Return the [X, Y] coordinate for the center point of the cell that contains the specified text.  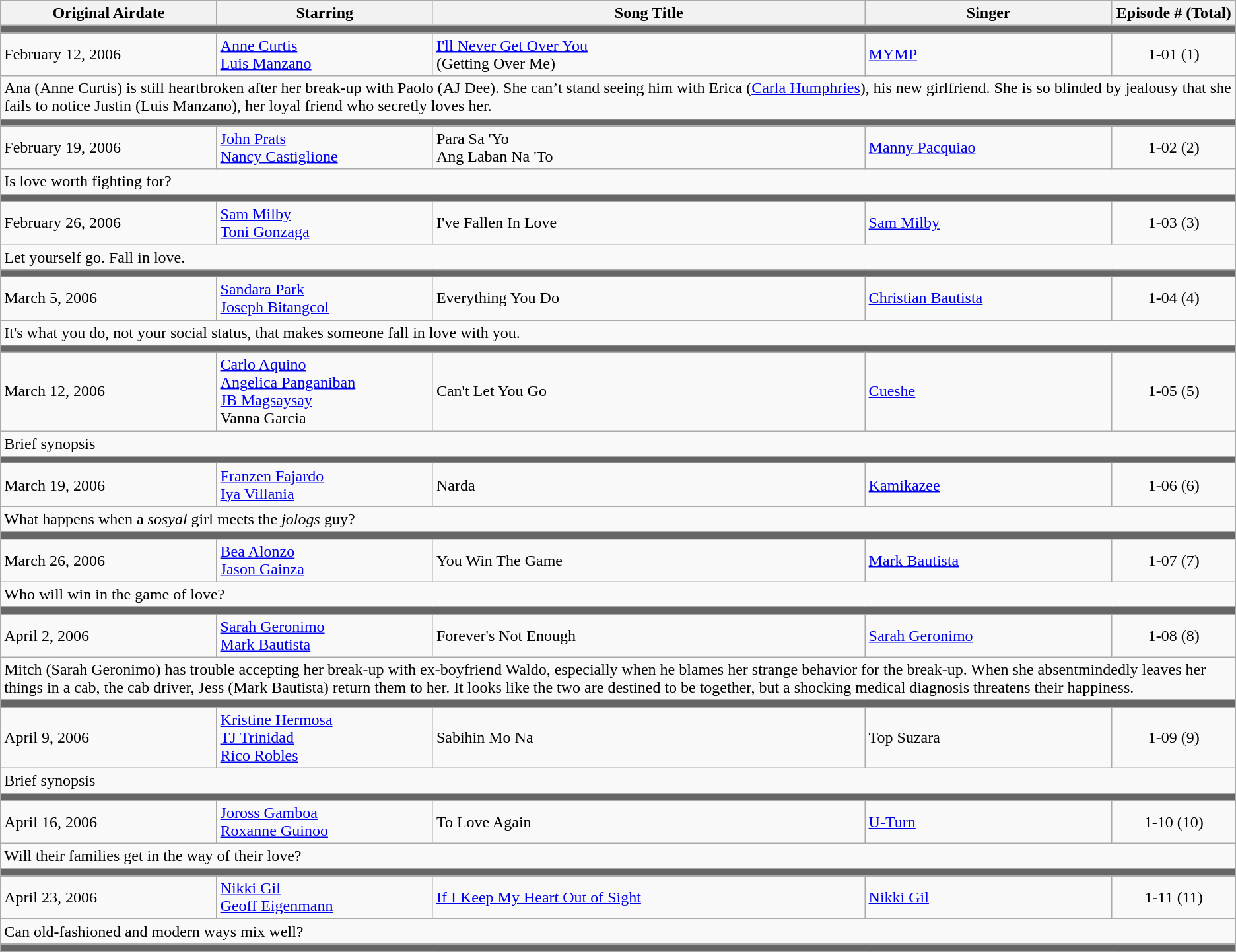
Top Suzara [988, 737]
Sarah Geronimo [988, 635]
1-10 (10) [1174, 823]
April 23, 2006 [108, 898]
Anne Curtis Luis Manzano [325, 54]
Joross Gamboa Roxanne Guinoo [325, 823]
Is love worth fighting for? [618, 182]
John Prats Nancy Castiglione [325, 148]
Sam Milby [988, 223]
Sandara ParkJoseph Bitangcol [325, 298]
1-09 (9) [1174, 737]
To Love Again [648, 823]
April 2, 2006 [108, 635]
Forever's Not Enough [648, 635]
1-04 (4) [1174, 298]
Sabihin Mo Na [648, 737]
Carlo Aquino Angelica PanganibanJB MagsaysayVanna Garcia [325, 392]
April 9, 2006 [108, 737]
April 16, 2006 [108, 823]
I've Fallen In Love [648, 223]
Song Title [648, 13]
Nikki GilGeoff Eigenmann [325, 898]
Singer [988, 13]
Para Sa 'Yo Ang Laban Na 'To [648, 148]
Starring [325, 13]
U-Turn [988, 823]
Cueshe [988, 392]
February 19, 2006 [108, 148]
Bea Alonzo Jason Gainza [325, 560]
Sarah Geronimo Mark Bautista [325, 635]
1-11 (11) [1174, 898]
1-07 (7) [1174, 560]
Kamikazee [988, 485]
Narda [648, 485]
1-01 (1) [1174, 54]
You Win The Game [648, 560]
1-02 (2) [1174, 148]
Episode # (Total) [1174, 13]
Nikki Gil [988, 898]
If I Keep My Heart Out of Sight [648, 898]
Christian Bautista [988, 298]
Everything You Do [648, 298]
It's what you do, not your social status, that makes someone fall in love with you. [618, 332]
February 26, 2006 [108, 223]
1-03 (3) [1174, 223]
Can old-fashioned and modern ways mix well? [618, 932]
March 26, 2006 [108, 560]
Can't Let You Go [648, 392]
February 12, 2006 [108, 54]
March 5, 2006 [108, 298]
1-06 (6) [1174, 485]
Manny Pacquiao [988, 148]
Franzen Fajardo Iya Villania [325, 485]
Mark Bautista [988, 560]
Will their families get in the way of their love? [618, 856]
Original Airdate [108, 13]
March 12, 2006 [108, 392]
MYMP [988, 54]
I'll Never Get Over You (Getting Over Me) [648, 54]
March 19, 2006 [108, 485]
1-05 (5) [1174, 392]
1-08 (8) [1174, 635]
Sam Milby Toni Gonzaga [325, 223]
Let yourself go. Fall in love. [618, 257]
Who will win in the game of love? [618, 594]
Kristine Hermosa TJ TrinidadRico Robles [325, 737]
What happens when a sosyal girl meets the jologs guy? [618, 519]
